Identify which cell holds the provided text, then report its (X, Y) central coordinate. 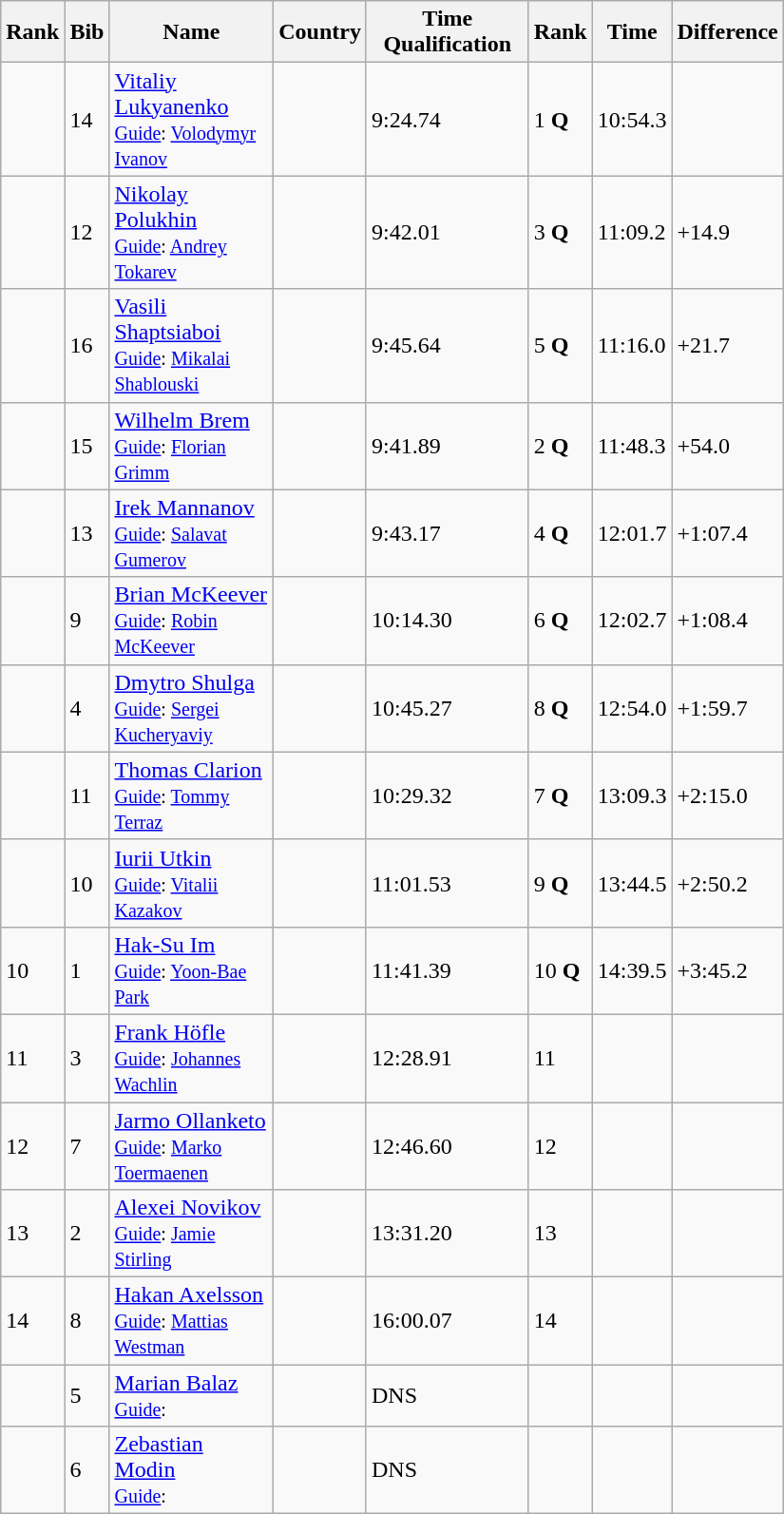
+1:59.7 (728, 708)
Name (192, 32)
Frank HöfleGuide: Johannes Wachlin (192, 1058)
11:16.0 (632, 346)
Hakan AxelssonGuide: Mattias Westman (192, 1321)
13:31.20 (447, 1234)
9:41.89 (447, 446)
7 (87, 1146)
9 (87, 621)
Zebastian ModinGuide: (192, 1470)
9:43.17 (447, 533)
+14.9 (728, 232)
12:01.7 (632, 533)
Dmytro ShulgaGuide: Sergei Kucheryaviy (192, 708)
10:45.27 (447, 708)
Iurii UtkinGuide: Vitalii Kazakov (192, 883)
Nikolay PolukhinGuide: Andrey Tokarev (192, 232)
8 Q (561, 708)
+1:07.4 (728, 533)
2 (87, 1234)
Wilhelm BremGuide: Florian Grimm (192, 446)
4 (87, 708)
Irek MannanovGuide: Salavat Gumerov (192, 533)
Time Qualification (447, 32)
13:44.5 (632, 883)
+2:15.0 (728, 795)
7 Q (561, 795)
3 Q (561, 232)
8 (87, 1321)
11:09.2 (632, 232)
10:14.30 (447, 621)
9 Q (561, 883)
1 (87, 970)
1 Q (561, 120)
16 (87, 346)
12:28.91 (447, 1058)
10:54.3 (632, 120)
+21.7 (728, 346)
10:29.32 (447, 795)
12:02.7 (632, 621)
Difference (728, 32)
Country (320, 32)
+1:08.4 (728, 621)
11:01.53 (447, 883)
Vitaliy LukyanenkoGuide: Volodymyr Ivanov (192, 120)
+54.0 (728, 446)
11:41.39 (447, 970)
5 Q (561, 346)
Marian BalazGuide: (192, 1395)
9:45.64 (447, 346)
Alexei NovikovGuide: Jamie Stirling (192, 1234)
9:42.01 (447, 232)
Thomas ClarionGuide: Tommy Terraz (192, 795)
16:00.07 (447, 1321)
Brian McKeeverGuide: Robin McKeever (192, 621)
13:09.3 (632, 795)
6 Q (561, 621)
12:54.0 (632, 708)
Bib (87, 32)
+3:45.2 (728, 970)
+2:50.2 (728, 883)
2 Q (561, 446)
Hak-Su ImGuide: Yoon-Bae Park (192, 970)
Jarmo OllanketoGuide: Marko Toermaenen (192, 1146)
Time (632, 32)
5 (87, 1395)
10 Q (561, 970)
6 (87, 1470)
3 (87, 1058)
4 Q (561, 533)
Vasili ShaptsiaboiGuide: Mikalai Shablouski (192, 346)
11:48.3 (632, 446)
9:24.74 (447, 120)
12:46.60 (447, 1146)
14:39.5 (632, 970)
15 (87, 446)
